Scan for the cell matching the given text and deliver its [X, Y] coordinate at center. 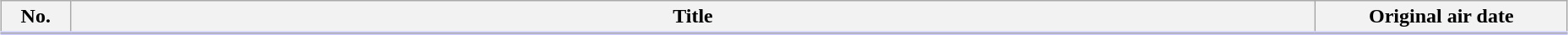
Title [693, 17]
Original air date [1441, 17]
No. [35, 17]
